Return the (x, y) coordinate for the center point of the cell that contains the specified text.  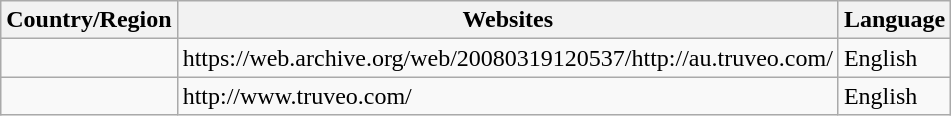
Websites (508, 20)
http://www.truveo.com/ (508, 96)
https://web.archive.org/web/20080319120537/http://au.truveo.com/ (508, 58)
Country/Region (89, 20)
Language (894, 20)
